Search for the cell housing the specified text and yield its (x, y) center coordinate. 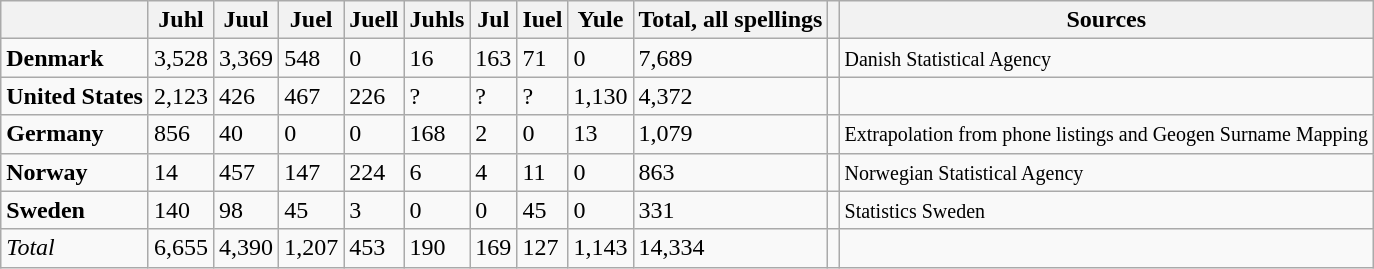
Germany (75, 134)
Statistics Sweden (1106, 210)
3,369 (246, 58)
1,207 (312, 248)
7,689 (730, 58)
4,390 (246, 248)
Extrapolation from phone listings and Geogen Surname Mapping (1106, 134)
4 (494, 172)
11 (542, 172)
127 (542, 248)
Sources (1106, 20)
6 (437, 172)
13 (600, 134)
147 (312, 172)
Juhls (437, 20)
Yule (600, 20)
United States (75, 96)
3,528 (180, 58)
Sweden (75, 210)
Total (75, 248)
2 (494, 134)
Norwegian Statistical Agency (1106, 172)
457 (246, 172)
Total, all spellings (730, 20)
331 (730, 210)
1,143 (600, 248)
6,655 (180, 248)
856 (180, 134)
40 (246, 134)
Danish Statistical Agency (1106, 58)
Jul (494, 20)
4,372 (730, 96)
426 (246, 96)
71 (542, 58)
163 (494, 58)
453 (374, 248)
140 (180, 210)
14 (180, 172)
Denmark (75, 58)
14,334 (730, 248)
863 (730, 172)
168 (437, 134)
548 (312, 58)
16 (437, 58)
2,123 (180, 96)
98 (246, 210)
169 (494, 248)
Norway (75, 172)
3 (374, 210)
Juhl (180, 20)
190 (437, 248)
226 (374, 96)
224 (374, 172)
1,130 (600, 96)
Juel (312, 20)
1,079 (730, 134)
Iuel (542, 20)
467 (312, 96)
Juul (246, 20)
Juell (374, 20)
